Find where the given text appears and provide that cell's center as (X, Y) coordinate. 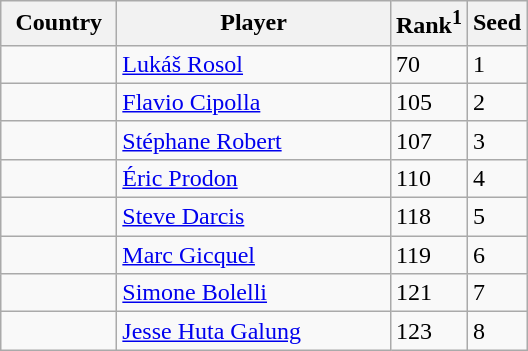
4 (496, 178)
123 (428, 331)
Steve Darcis (254, 217)
119 (428, 255)
Simone Bolelli (254, 293)
Lukáš Rosol (254, 64)
105 (428, 102)
118 (428, 217)
7 (496, 293)
Stéphane Robert (254, 140)
110 (428, 178)
70 (428, 64)
Éric Prodon (254, 178)
2 (496, 102)
5 (496, 217)
121 (428, 293)
Seed (496, 24)
107 (428, 140)
Flavio Cipolla (254, 102)
Country (59, 24)
Rank1 (428, 24)
Marc Gicquel (254, 255)
Jesse Huta Galung (254, 331)
Player (254, 24)
8 (496, 331)
6 (496, 255)
1 (496, 64)
3 (496, 140)
